Detect which cell encompasses the target text, then output its (x, y) center coordinate. 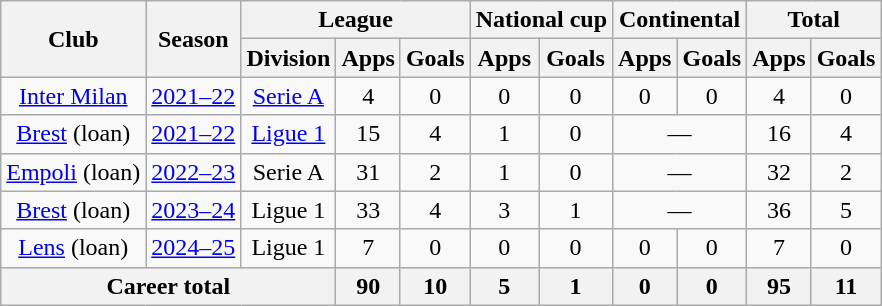
2022–23 (194, 172)
32 (779, 172)
33 (368, 210)
National cup (541, 20)
Division (288, 58)
Total (814, 20)
16 (779, 134)
95 (779, 286)
3 (504, 210)
2023–24 (194, 210)
Season (194, 39)
Inter Milan (74, 96)
Continental (680, 20)
Lens (loan) (74, 248)
League (356, 20)
Empoli (loan) (74, 172)
90 (368, 286)
Career total (168, 286)
10 (435, 286)
2024–25 (194, 248)
36 (779, 210)
31 (368, 172)
11 (846, 286)
15 (368, 134)
Club (74, 39)
